Locate the cell with the specified text and output its (X, Y) center coordinate. 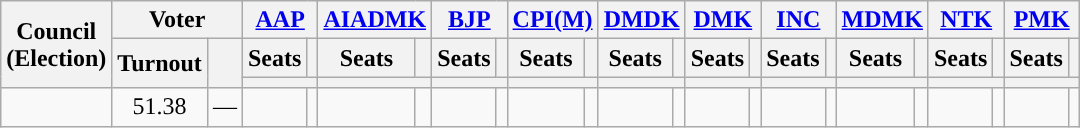
Council(Election) (56, 44)
AAP (280, 20)
Turnout (160, 64)
CPI(M) (552, 20)
BJP (470, 20)
DMK (722, 20)
51.38 (160, 107)
MDMK (882, 20)
AIADMK (375, 20)
— (224, 107)
DMDK (642, 20)
NTK (966, 20)
PMK (1042, 20)
Voter (178, 20)
INC (798, 20)
